From the cell containing the given text, extract its center point as (X, Y) coordinate. 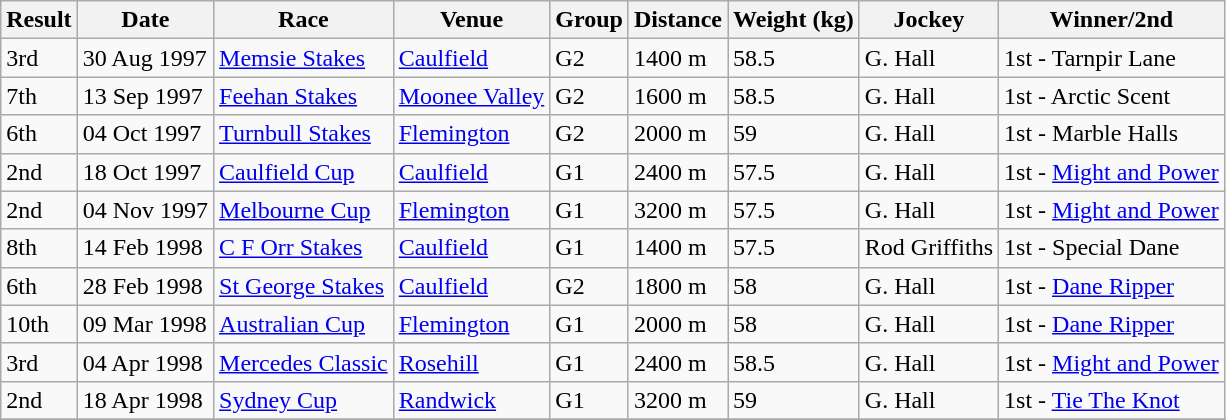
04 Nov 1997 (145, 210)
St George Stakes (304, 286)
Turnbull Stakes (304, 134)
Date (145, 20)
1600 m (678, 96)
Distance (678, 20)
Mercedes Classic (304, 362)
04 Oct 1997 (145, 134)
8th (39, 248)
Jockey (928, 20)
Memsie Stakes (304, 58)
09 Mar 1998 (145, 324)
28 Feb 1998 (145, 286)
13 Sep 1997 (145, 96)
10th (39, 324)
Moonee Valley (472, 96)
Melbourne Cup (304, 210)
Australian Cup (304, 324)
Venue (472, 20)
18 Oct 1997 (145, 172)
Rod Griffiths (928, 248)
Feehan Stakes (304, 96)
18 Apr 1998 (145, 400)
30 Aug 1997 (145, 58)
14 Feb 1998 (145, 248)
Weight (kg) (794, 20)
7th (39, 96)
1st - Tie The Knot (1112, 400)
Result (39, 20)
Winner/2nd (1112, 20)
1st - Arctic Scent (1112, 96)
C F Orr Stakes (304, 248)
1st - Marble Halls (1112, 134)
Caulfield Cup (304, 172)
Race (304, 20)
Group (590, 20)
1st - Tarnpir Lane (1112, 58)
Randwick (472, 400)
Sydney Cup (304, 400)
1st - Special Dane (1112, 248)
04 Apr 1998 (145, 362)
1800 m (678, 286)
Rosehill (472, 362)
